Capture the cell that displays the provided text and extract its (x, y) central coordinate. 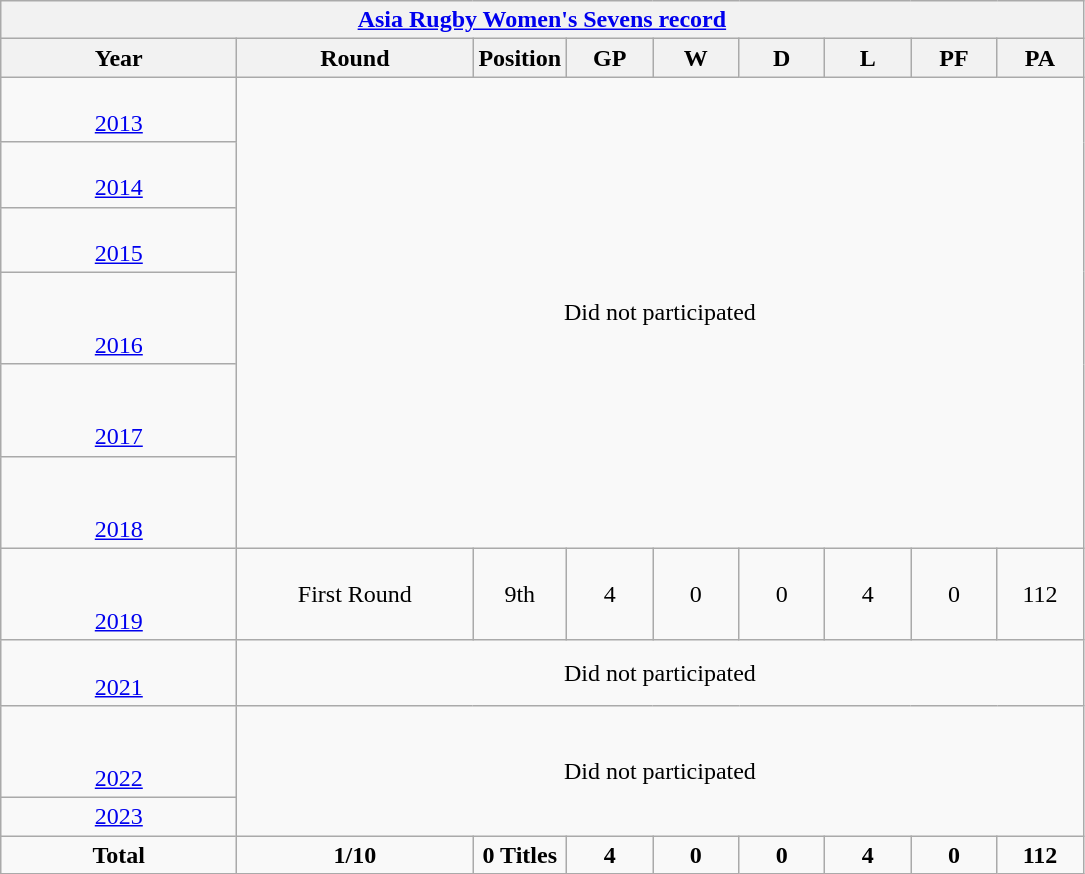
2016 (119, 318)
2017 (119, 410)
1/10 (355, 855)
2022 (119, 751)
2013 (119, 110)
2019 (119, 594)
Position (520, 58)
PF (954, 58)
Year (119, 58)
L (868, 58)
W (696, 58)
2014 (119, 174)
D (782, 58)
2018 (119, 502)
Total (119, 855)
Asia Rugby Women's Sevens record (542, 20)
GP (610, 58)
2023 (119, 816)
2015 (119, 240)
2021 (119, 672)
0 Titles (520, 855)
9th (520, 594)
Round (355, 58)
First Round (355, 594)
PA (1040, 58)
